Scan for the cell matching the given text and deliver its [X, Y] coordinate at center. 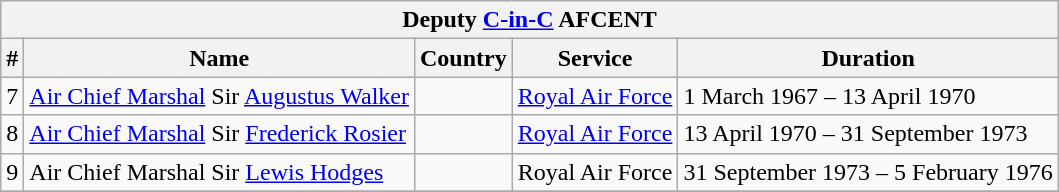
31 September 1973 – 5 February 1976 [868, 172]
Air Chief Marshal Sir Frederick Rosier [220, 134]
Air Chief Marshal Sir Augustus Walker [220, 96]
Air Chief Marshal Sir Lewis Hodges [220, 172]
9 [12, 172]
8 [12, 134]
Name [220, 58]
Duration [868, 58]
Deputy C-in-C AFCENT [530, 20]
1 March 1967 – 13 April 1970 [868, 96]
13 April 1970 – 31 September 1973 [868, 134]
Country [463, 58]
# [12, 58]
7 [12, 96]
Service [595, 58]
